Output the [x, y] coordinate of the center of the cell containing the given text.  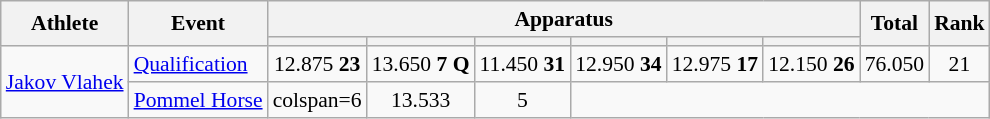
12.950 34 [618, 64]
12.975 17 [715, 64]
11.450 31 [523, 64]
Qualification [198, 64]
Rank [960, 24]
12.875 23 [318, 64]
13.650 7 Q [421, 64]
Pommel Horse [198, 100]
Event [198, 24]
Apparatus [564, 19]
76.050 [894, 64]
Athlete [65, 24]
21 [960, 64]
5 [523, 100]
13.533 [421, 100]
Jakov Vlahek [65, 82]
colspan=6 [318, 100]
12.150 26 [811, 64]
Total [894, 24]
